Locate the cell with the specified text and output its [X, Y] center coordinate. 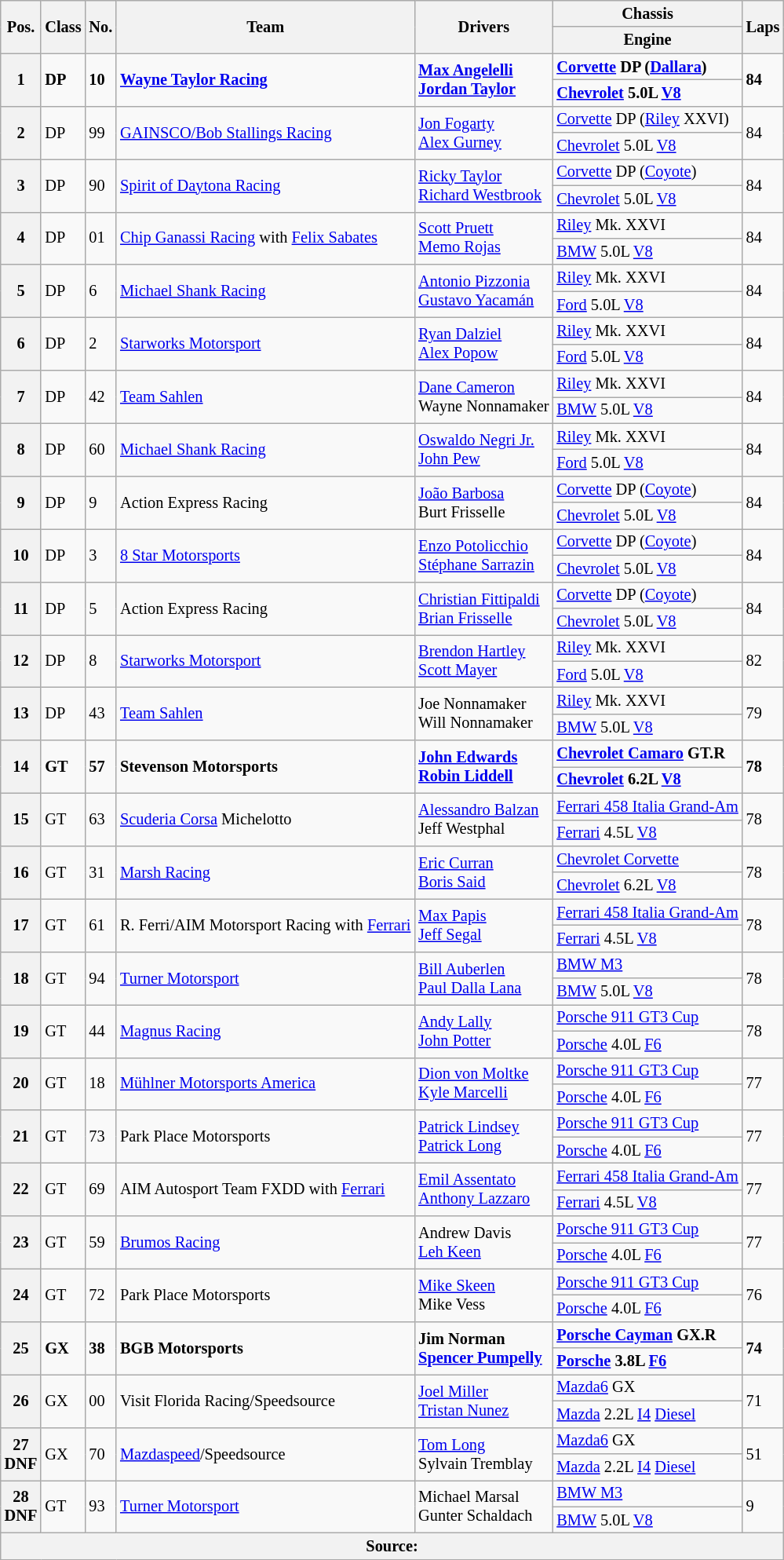
Chassis [647, 13]
44 [100, 1030]
Porsche 3.8L F6 [647, 1361]
Laps [763, 27]
17 [21, 925]
57 [100, 766]
69 [100, 1189]
Magnus Racing [265, 1030]
Ricky Taylor Richard Westbrook [483, 185]
Emil Assentato Anthony Lazzaro [483, 1189]
Ryan Dalziel Alex Popow [483, 344]
13 [21, 713]
GAINSCO/Bob Stallings Racing [265, 132]
Scott Pruett Memo Rojas [483, 239]
Dion von Moltke Kyle Marcelli [483, 1083]
74 [763, 1347]
John Edwards Robin Liddell [483, 766]
28DNF [21, 1506]
72 [100, 1295]
Max Angelelli Jordan Taylor [483, 80]
Visit Florida Racing/Speedsource [265, 1401]
25 [21, 1347]
Mike Skeen Mike Vess [483, 1295]
Alessandro Balzan Jeff Westphal [483, 820]
Chip Ganassi Racing with Felix Sabates [265, 239]
Engine [647, 40]
63 [100, 820]
Drivers [483, 27]
61 [100, 925]
Tom Long Sylvain Tremblay [483, 1454]
60 [100, 449]
Max Papis Jeff Segal [483, 925]
94 [100, 978]
14 [21, 766]
79 [763, 713]
João Barbosa Burt Frisselle [483, 502]
Andy Lally John Potter [483, 1030]
Wayne Taylor Racing [265, 80]
16 [21, 871]
12 [21, 661]
Mühlner Motorsports America [265, 1083]
Brumos Racing [265, 1242]
Michael Marsal Gunter Schaldach [483, 1506]
31 [100, 871]
7 [21, 397]
Pos. [21, 27]
8 Star Motorsports [265, 554]
Chevrolet Camaro GT.R [647, 754]
11 [21, 608]
Bill Auberlen Paul Dalla Lana [483, 978]
93 [100, 1506]
Antonio Pizzonia Gustavo Yacamán [483, 290]
Patrick Lindsey Patrick Long [483, 1137]
Joe Nonnamaker Will Nonnamaker [483, 713]
82 [763, 661]
Enzo Potolicchio Stéphane Sarrazin [483, 554]
00 [100, 1401]
Marsh Racing [265, 871]
43 [100, 713]
71 [763, 1401]
19 [21, 1030]
Porsche Cayman GX.R [647, 1335]
24 [21, 1295]
15 [21, 820]
Source: [392, 1546]
01 [100, 239]
Jon Fogarty Alex Gurney [483, 132]
Corvette DP (Riley XXVI) [647, 119]
1 [21, 80]
70 [100, 1454]
42 [100, 397]
Dane Cameron Wayne Nonnamaker [483, 397]
AIM Autosport Team FXDD with Ferrari [265, 1189]
BGB Motorsports [265, 1347]
Scuderia Corsa Michelotto [265, 820]
Oswaldo Negri Jr. John Pew [483, 449]
20 [21, 1083]
23 [21, 1242]
Joel Miller Tristan Nunez [483, 1401]
22 [21, 1189]
Jim Norman Spencer Pumpelly [483, 1347]
Eric Curran Boris Said [483, 871]
No. [100, 27]
Brendon Hartley Scott Mayer [483, 661]
76 [763, 1295]
Class [63, 27]
Mazdaspeed/Speedsource [265, 1454]
Spirit of Daytona Racing [265, 185]
Team [265, 27]
59 [100, 1242]
Stevenson Motorsports [265, 766]
21 [21, 1137]
4 [21, 239]
73 [100, 1137]
27DNF [21, 1454]
Christian Fittipaldi Brian Frisselle [483, 608]
Andrew Davis Leh Keen [483, 1242]
Chevrolet Corvette [647, 859]
R. Ferri/AIM Motorsport Racing with Ferrari [265, 925]
51 [763, 1454]
38 [100, 1347]
99 [100, 132]
Corvette DP (Dallara) [647, 67]
90 [100, 185]
26 [21, 1401]
